For the text-containing cell, return its midpoint in [X, Y] coordinate format. 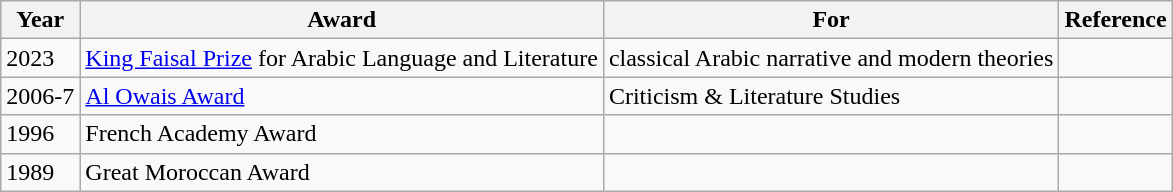
Criticism & Literature Studies [831, 96]
Award [342, 20]
Al Owais Award [342, 96]
For [831, 20]
1989 [40, 172]
2006-7 [40, 96]
Reference [1116, 20]
1996 [40, 134]
classical Arabic narrative and modern theories [831, 58]
2023 [40, 58]
French Academy Award [342, 134]
King Faisal Prize for Arabic Language and Literature [342, 58]
Year [40, 20]
Great Moroccan Award [342, 172]
